Capture the cell that displays the provided text and extract its [x, y] central coordinate. 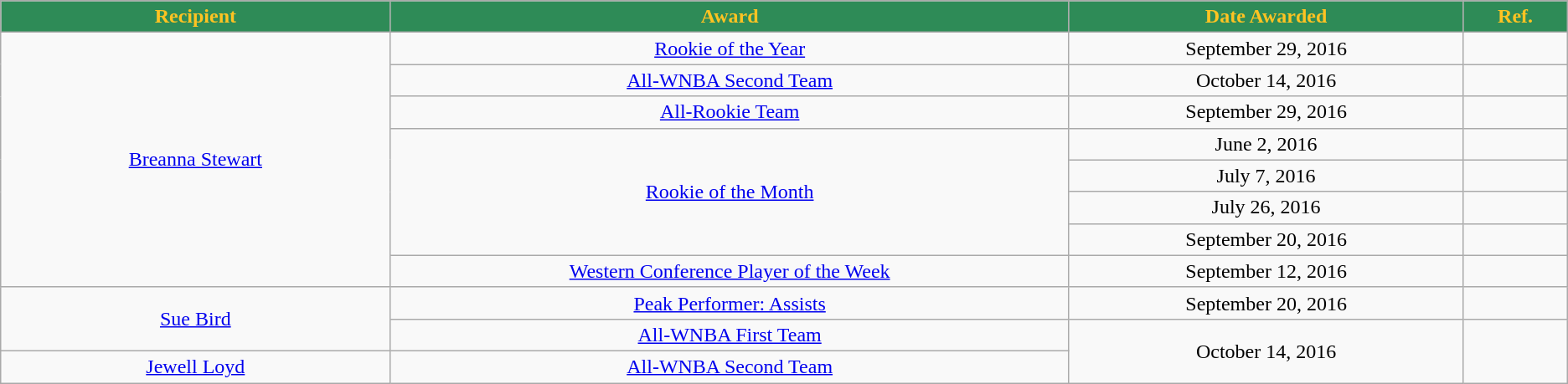
Rookie of the Month [730, 192]
All-WNBA First Team [730, 335]
All-Rookie Team [730, 112]
September 12, 2016 [1266, 271]
Rookie of the Year [730, 49]
June 2, 2016 [1266, 144]
Date Awarded [1266, 17]
Award [730, 17]
Recipient [196, 17]
Ref. [1515, 17]
Jewell Loyd [196, 366]
July 7, 2016 [1266, 176]
Sue Bird [196, 319]
Peak Performer: Assists [730, 303]
Breanna Stewart [196, 160]
Western Conference Player of the Week [730, 271]
July 26, 2016 [1266, 207]
